Return the [X, Y] coordinate for the center point of the cell that contains the specified text.  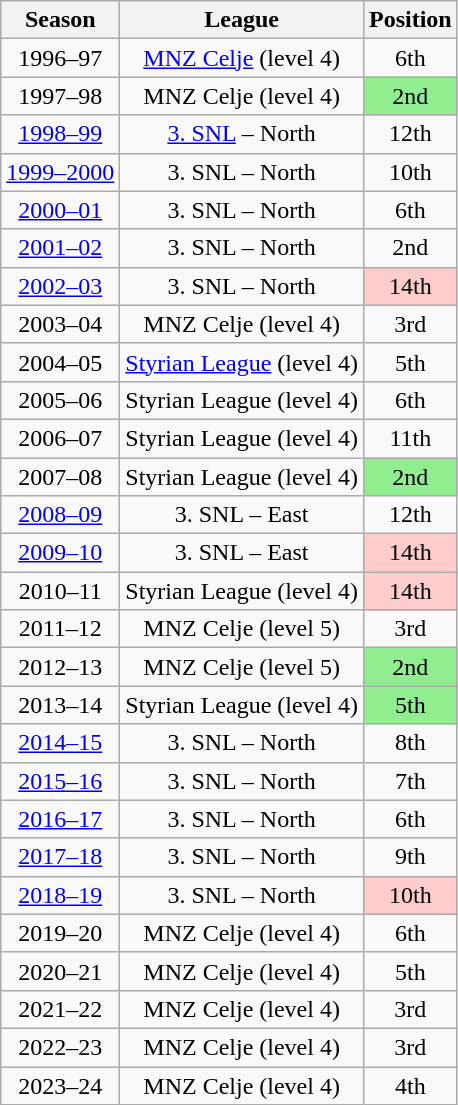
2020–21 [60, 971]
Position [410, 20]
2001–02 [60, 248]
2015–16 [60, 781]
2006–07 [60, 438]
2014–15 [60, 743]
2013–14 [60, 705]
2000–01 [60, 210]
2021–22 [60, 1009]
2010–11 [60, 591]
2002–03 [60, 286]
1999–2000 [60, 172]
9th [410, 857]
2016–17 [60, 819]
2003–04 [60, 324]
2023–24 [60, 1085]
League [242, 20]
2008–09 [60, 515]
1996–97 [60, 58]
1997–98 [60, 96]
2019–20 [60, 933]
2017–18 [60, 857]
2007–08 [60, 477]
2005–06 [60, 400]
2012–13 [60, 667]
11th [410, 438]
7th [410, 781]
2022–23 [60, 1047]
2004–05 [60, 362]
1998–99 [60, 134]
4th [410, 1085]
8th [410, 743]
2009–10 [60, 553]
2018–19 [60, 895]
2011–12 [60, 629]
Season [60, 20]
